From the cell containing the given text, extract its center point as (X, Y) coordinate. 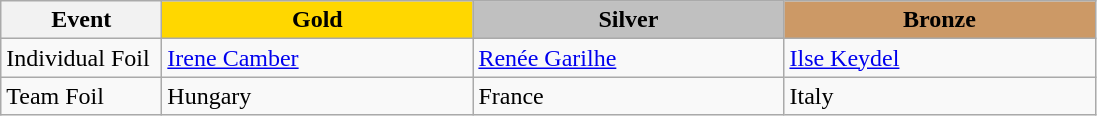
Team Foil (82, 96)
Individual Foil (82, 58)
Ilse Keydel (940, 58)
Event (82, 20)
Silver (628, 20)
Renée Garilhe (628, 58)
Irene Camber (318, 58)
Hungary (318, 96)
France (628, 96)
Italy (940, 96)
Bronze (940, 20)
Gold (318, 20)
